Identify which cell holds the provided text, then report its [X, Y] central coordinate. 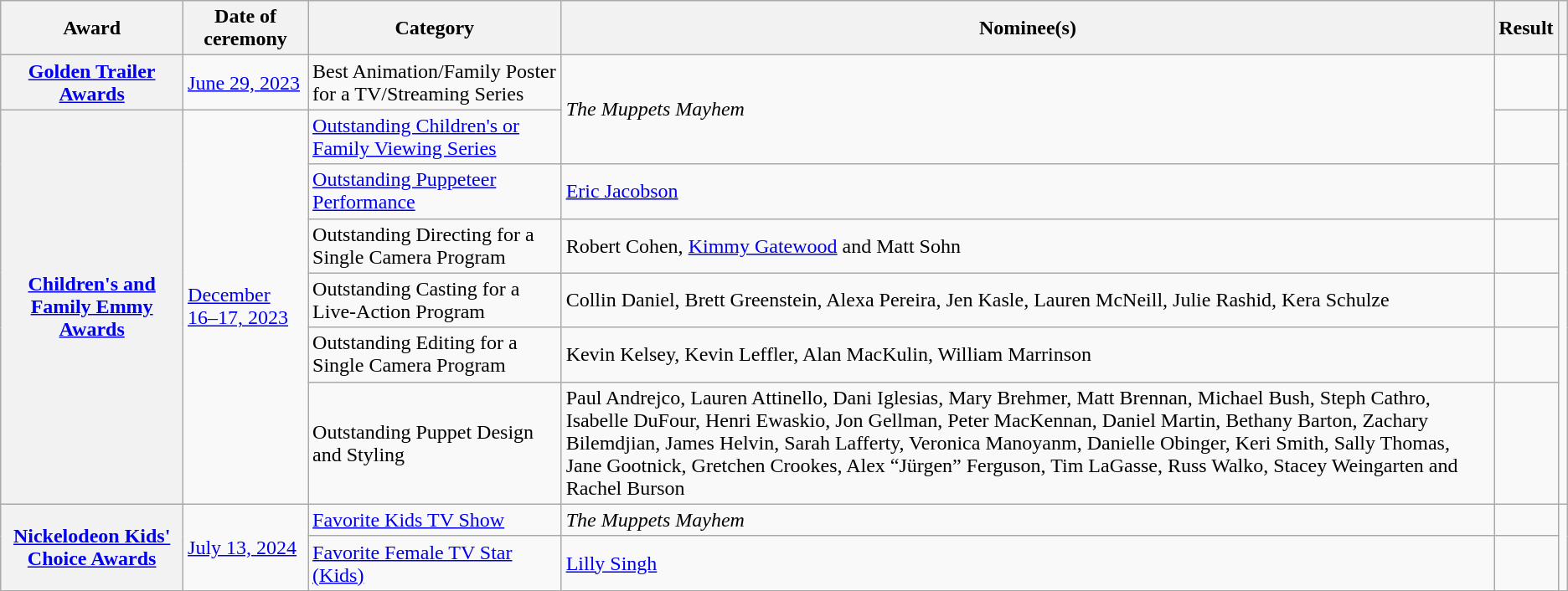
Golden Trailer Awards [92, 82]
Eric Jacobson [1028, 191]
Outstanding Children's or Family Viewing Series [436, 137]
Outstanding Directing for a Single Camera Program [436, 246]
Outstanding Puppet Design and Styling [436, 443]
Award [92, 28]
Nominee(s) [1028, 28]
Lilly Singh [1028, 563]
Category [436, 28]
Collin Daniel, Brett Greenstein, Alexa Pereira, Jen Kasle, Lauren McNeill, Julie Rashid, Kera Schulze [1028, 300]
Favorite Kids TV Show [436, 520]
Result [1526, 28]
Robert Cohen, Kimmy Gatewood and Matt Sohn [1028, 246]
Best Animation/Family Poster for a TV/Streaming Series [436, 82]
Date of ceremony [246, 28]
Kevin Kelsey, Kevin Leffler, Alan MacKulin, William Marrinson [1028, 355]
Favorite Female TV Star (Kids) [436, 563]
Outstanding Puppeteer Performance [436, 191]
June 29, 2023 [246, 82]
Nickelodeon Kids' Choice Awards [92, 547]
July 13, 2024 [246, 547]
December 16–17, 2023 [246, 306]
Children's and Family Emmy Awards [92, 306]
Outstanding Casting for a Live-Action Program [436, 300]
Outstanding Editing for a Single Camera Program [436, 355]
